For the text-containing cell, return its midpoint in (x, y) coordinate format. 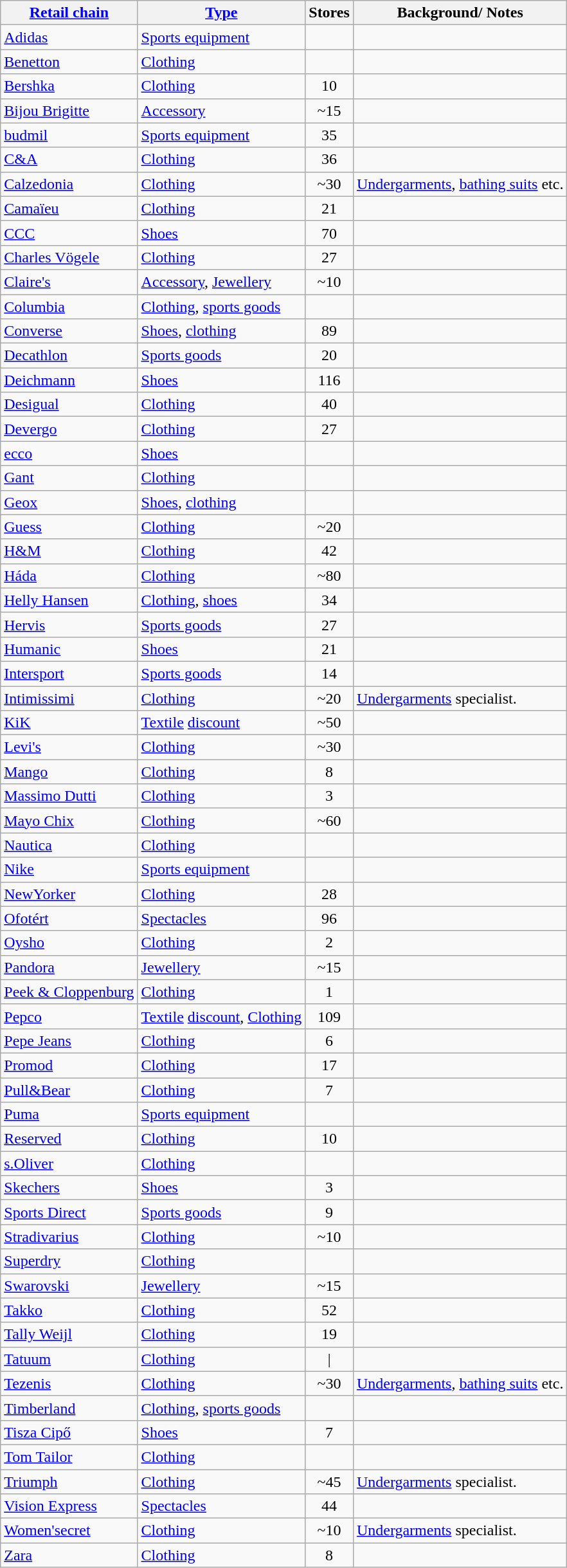
Stradivarius (69, 1237)
109 (329, 1016)
Levi's (69, 747)
Puma (69, 1115)
Tatuum (69, 1359)
20 (329, 356)
19 (329, 1335)
28 (329, 894)
Adidas (69, 37)
Pepe Jeans (69, 1041)
Takko (69, 1310)
Ofotért (69, 918)
Textile discount (221, 723)
C&A (69, 160)
Timberland (69, 1408)
Bershka (69, 86)
~80 (329, 576)
Superdry (69, 1261)
Accessory (221, 111)
Type (221, 13)
Mango (69, 772)
Converse (69, 331)
Nautica (69, 845)
1 (329, 992)
Columbia (69, 307)
Stores (329, 13)
Gant (69, 478)
2 (329, 943)
Vision Express (69, 1506)
52 (329, 1310)
KiK (69, 723)
Bijou Brigitte (69, 111)
Háda (69, 576)
96 (329, 918)
CCC (69, 233)
Retail chain (69, 13)
Benetton (69, 62)
Nike (69, 870)
~60 (329, 821)
Women'secret (69, 1531)
Promod (69, 1065)
Intimissimi (69, 698)
~50 (329, 723)
6 (329, 1041)
Geox (69, 502)
ecco (69, 453)
Charles Vögele (69, 257)
Tisza Cipő (69, 1432)
Triumph (69, 1481)
Tom Tailor (69, 1457)
116 (329, 380)
Decathlon (69, 356)
70 (329, 233)
44 (329, 1506)
Tezenis (69, 1383)
Claire's (69, 282)
34 (329, 600)
89 (329, 331)
Swarovski (69, 1286)
Calzedonia (69, 184)
Devergo (69, 429)
35 (329, 135)
40 (329, 405)
Intersport (69, 673)
14 (329, 673)
36 (329, 160)
42 (329, 551)
Oysho (69, 943)
Hervis (69, 624)
| (329, 1359)
Clothing, shoes (221, 600)
Massimo Dutti (69, 796)
Pull&Bear (69, 1090)
Reserved (69, 1139)
Tally Weijl (69, 1335)
Mayo Chix (69, 821)
Background/ Notes (460, 13)
Zara (69, 1555)
17 (329, 1065)
Skechers (69, 1188)
budmil (69, 135)
Humanic (69, 649)
Pepco (69, 1016)
Helly Hansen (69, 600)
Pandora (69, 967)
~45 (329, 1481)
Textile discount, Clothing (221, 1016)
Deichmann (69, 380)
Guess (69, 527)
Desigual (69, 405)
9 (329, 1212)
H&M (69, 551)
NewYorker (69, 894)
Sports Direct (69, 1212)
Camaïeu (69, 208)
Accessory, Jewellery (221, 282)
Peek & Cloppenburg (69, 992)
s.Oliver (69, 1163)
